Pinpoint the cell where the given text exists, returning its (X, Y) midpoint coordinate. 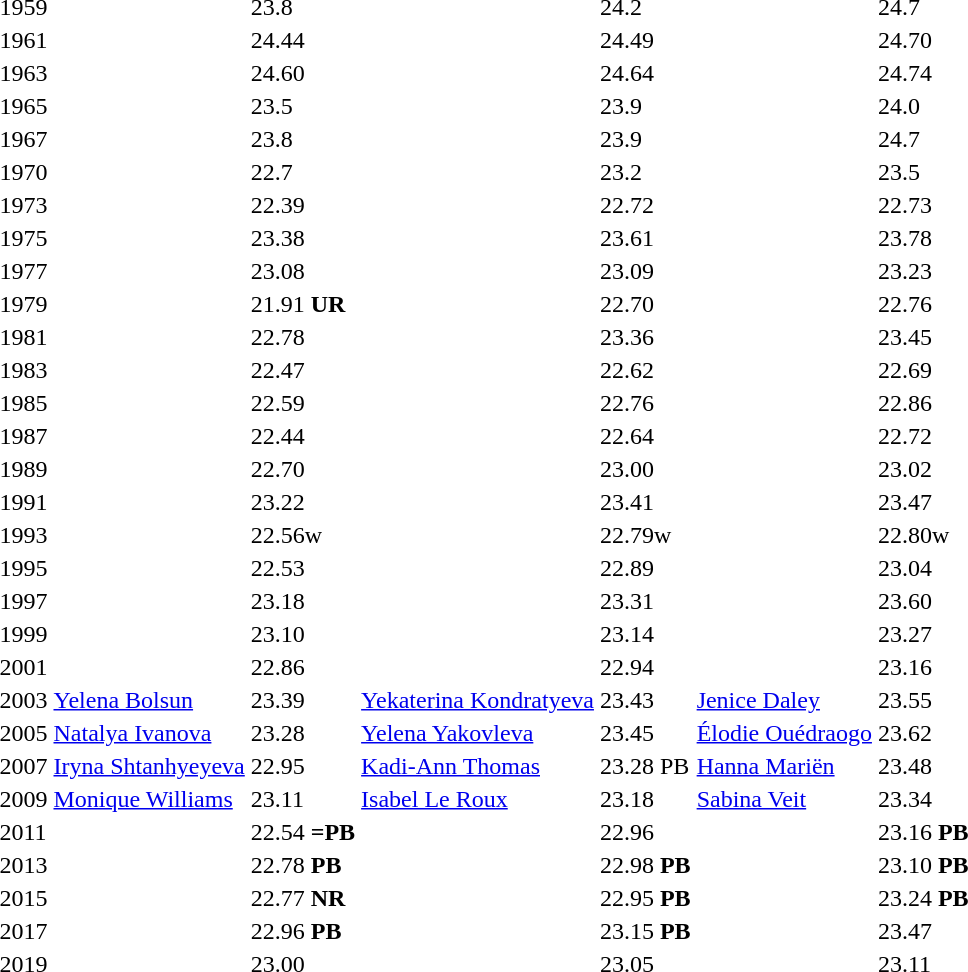
Kadi-Ann Thomas (478, 766)
23.43 (645, 700)
24.64 (645, 73)
22.78 PB (302, 865)
22.64 (645, 436)
23.14 (645, 634)
22.59 (302, 403)
23.39 (302, 700)
23.2 (645, 172)
Yelena Yakovleva (478, 733)
22.56w (302, 535)
22.53 (302, 568)
23.28 (302, 733)
23.38 (302, 238)
23.8 (302, 139)
23.28 PB (645, 766)
23.22 (302, 502)
22.96 (645, 832)
22.96 PB (302, 931)
23.45 (645, 733)
22.95 (302, 766)
22.7 (302, 172)
24.49 (645, 40)
22.89 (645, 568)
Isabel Le Roux (478, 799)
24.60 (302, 73)
23.09 (645, 271)
23.36 (645, 337)
23.41 (645, 502)
22.78 (302, 337)
22.72 (645, 205)
Iryna Shtanhyeyeva (149, 766)
24.44 (302, 40)
23.11 (302, 799)
22.54 =PB (302, 832)
23.10 (302, 634)
22.47 (302, 370)
23.00 (645, 469)
Monique Williams (149, 799)
22.39 (302, 205)
22.98 PB (645, 865)
22.76 (645, 403)
23.08 (302, 271)
Hanna Mariën (784, 766)
22.79w (645, 535)
Natalya Ivanova (149, 733)
Élodie Ouédraogo (784, 733)
22.86 (302, 667)
21.91 UR (302, 304)
22.62 (645, 370)
Yekaterina Kondratyeva (478, 700)
22.77 NR (302, 898)
22.44 (302, 436)
23.15 PB (645, 931)
23.5 (302, 106)
Sabina Veit (784, 799)
Yelena Bolsun (149, 700)
Jenice Daley (784, 700)
23.31 (645, 601)
22.95 PB (645, 898)
23.61 (645, 238)
22.94 (645, 667)
